From the cell containing the given text, extract its center point as [X, Y] coordinate. 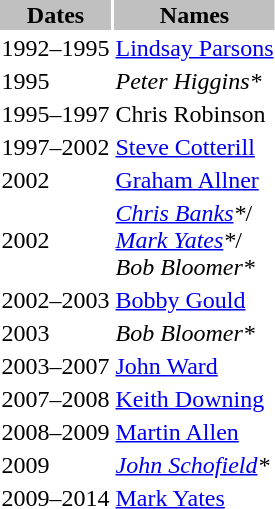
Names [194, 15]
Chris Banks*/ Mark Yates*/ Bob Bloomer* [194, 240]
Steve Cotterill [194, 147]
2007–2008 [56, 399]
Lindsay Parsons [194, 48]
Bob Bloomer* [194, 333]
2009 [56, 465]
Graham Allner [194, 180]
1992–1995 [56, 48]
1995–1997 [56, 114]
Chris Robinson [194, 114]
2008–2009 [56, 432]
John Ward [194, 366]
2003 [56, 333]
1997–2002 [56, 147]
Dates [56, 15]
1995 [56, 81]
2002–2003 [56, 300]
John Schofield* [194, 465]
Bobby Gould [194, 300]
Martin Allen [194, 432]
Keith Downing [194, 399]
Peter Higgins* [194, 81]
2003–2007 [56, 366]
